Provide the (X, Y) coordinate of the cell's center where the given text is located.  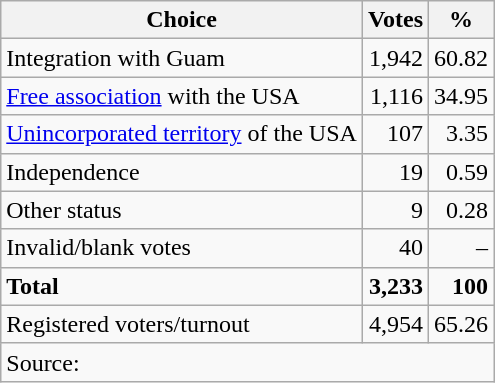
1,942 (395, 58)
% (462, 20)
0.28 (462, 210)
Free association with the USA (182, 96)
Independence (182, 172)
9 (395, 210)
– (462, 248)
Other status (182, 210)
60.82 (462, 58)
Unincorporated territory of the USA (182, 134)
40 (395, 248)
Total (182, 286)
34.95 (462, 96)
4,954 (395, 324)
3,233 (395, 286)
0.59 (462, 172)
Integration with Guam (182, 58)
3.35 (462, 134)
19 (395, 172)
1,116 (395, 96)
100 (462, 286)
Votes (395, 20)
65.26 (462, 324)
Registered voters/turnout (182, 324)
107 (395, 134)
Choice (182, 20)
Invalid/blank votes (182, 248)
Source: (248, 362)
